Search for the cell housing the specified text and yield its [x, y] center coordinate. 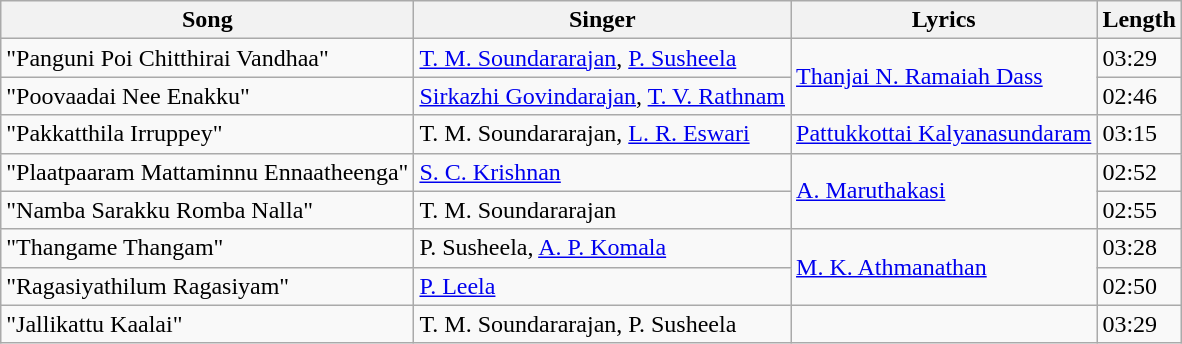
"Namba Sarakku Romba Nalla" [208, 210]
02:55 [1139, 210]
Length [1139, 20]
Sirkazhi Govindarajan, T. V. Rathnam [602, 96]
Pattukkottai Kalyanasundaram [944, 134]
03:28 [1139, 248]
"Poovaadai Nee Enakku" [208, 96]
"Ragasiyathilum Ragasiyam" [208, 286]
T. M. Soundararajan, L. R. Eswari [602, 134]
"Plaatpaaram Mattaminnu Ennaatheenga" [208, 172]
Song [208, 20]
03:15 [1139, 134]
02:50 [1139, 286]
P. Leela [602, 286]
Lyrics [944, 20]
P. Susheela, A. P. Komala [602, 248]
02:46 [1139, 96]
"Panguni Poi Chitthirai Vandhaa" [208, 58]
02:52 [1139, 172]
"Pakkatthila Irruppey" [208, 134]
Singer [602, 20]
M. K. Athmanathan [944, 267]
S. C. Krishnan [602, 172]
"Thangame Thangam" [208, 248]
Thanjai N. Ramaiah Dass [944, 77]
T. M. Soundararajan [602, 210]
"Jallikattu Kaalai" [208, 324]
A. Maruthakasi [944, 191]
